Extract the (X, Y) coordinate from the center of the cell holding the provided text.  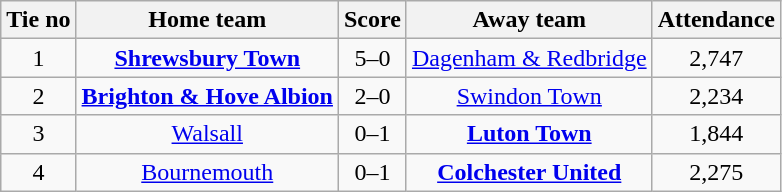
Swindon Town (529, 96)
Tie no (38, 20)
Colchester United (529, 172)
1,844 (716, 134)
Attendance (716, 20)
Home team (207, 20)
2,747 (716, 58)
2,234 (716, 96)
Shrewsbury Town (207, 58)
Luton Town (529, 134)
Brighton & Hove Albion (207, 96)
Walsall (207, 134)
Bournemouth (207, 172)
2 (38, 96)
Away team (529, 20)
3 (38, 134)
1 (38, 58)
2–0 (372, 96)
4 (38, 172)
Dagenham & Redbridge (529, 58)
5–0 (372, 58)
Score (372, 20)
2,275 (716, 172)
